Capture the cell that displays the provided text and extract its [X, Y] central coordinate. 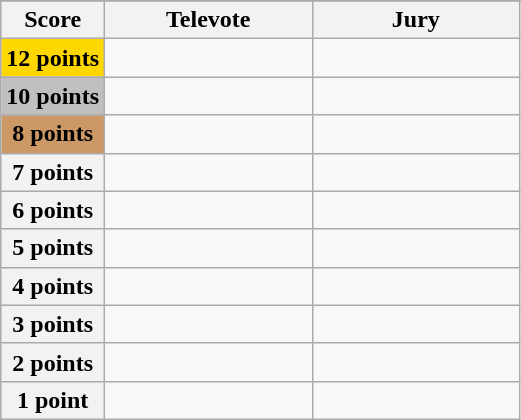
12 points [53, 58]
4 points [53, 286]
7 points [53, 172]
8 points [53, 134]
3 points [53, 324]
Televote [209, 20]
Score [53, 20]
5 points [53, 248]
10 points [53, 96]
2 points [53, 362]
Jury [416, 20]
6 points [53, 210]
1 point [53, 400]
